Pinpoint the cell where the given text exists, returning its (x, y) midpoint coordinate. 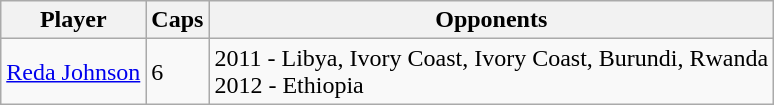
Opponents (492, 20)
2011 - Libya, Ivory Coast, Ivory Coast, Burundi, Rwanda2012 - Ethiopia (492, 72)
Caps (178, 20)
6 (178, 72)
Player (74, 20)
Reda Johnson (74, 72)
